Output the [X, Y] coordinate of the center of the cell containing the given text.  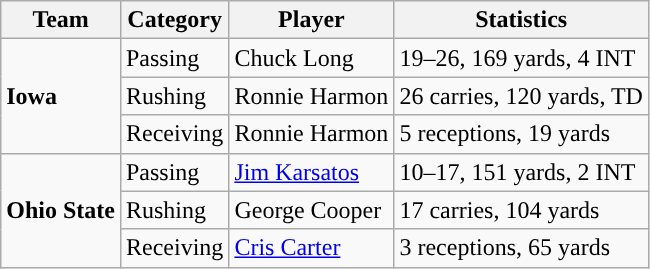
17 carries, 104 yards [522, 210]
19–26, 169 yards, 4 INT [522, 58]
Jim Karsatos [312, 172]
Ohio State [61, 210]
Category [174, 20]
Cris Carter [312, 248]
Iowa [61, 96]
5 receptions, 19 yards [522, 134]
Chuck Long [312, 58]
Statistics [522, 20]
Player [312, 20]
Team [61, 20]
26 carries, 120 yards, TD [522, 96]
10–17, 151 yards, 2 INT [522, 172]
George Cooper [312, 210]
3 receptions, 65 yards [522, 248]
